Capture the cell that displays the provided text and extract its (X, Y) central coordinate. 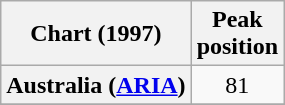
81 (237, 85)
Chart (1997) (96, 34)
Peakposition (237, 34)
Australia (ARIA) (96, 85)
